From the cell containing the given text, extract its center point as [X, Y] coordinate. 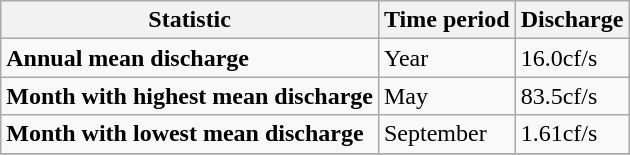
Month with lowest mean discharge [190, 134]
16.0cf/s [572, 58]
1.61cf/s [572, 134]
Month with highest mean discharge [190, 96]
Discharge [572, 20]
Year [446, 58]
Annual mean discharge [190, 58]
May [446, 96]
Time period [446, 20]
83.5cf/s [572, 96]
Statistic [190, 20]
September [446, 134]
